Return [x, y] of the center of cell containing provided text 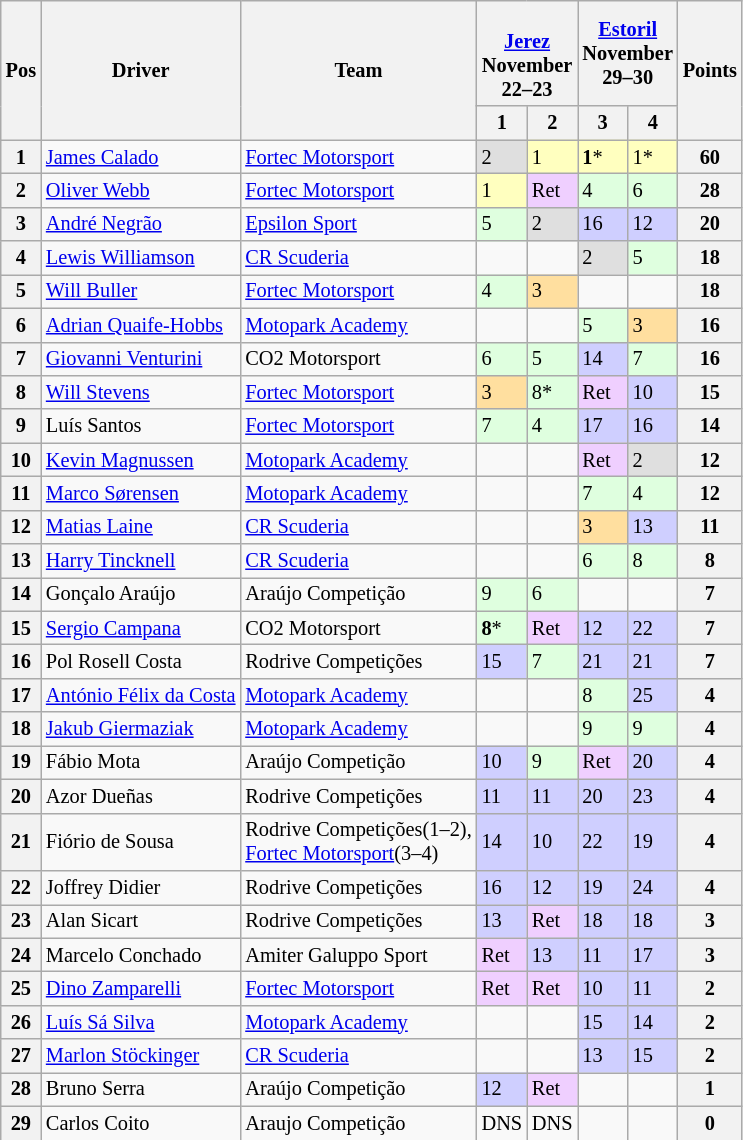
Gonçalo Araújo [140, 594]
Bruno Serra [140, 1089]
Driver [140, 70]
Giovanni Venturini [140, 359]
26 [21, 1022]
Points [710, 70]
Joffrey Didier [140, 887]
Fiório de Sousa [140, 842]
Epsilon Sport [358, 224]
Will Stevens [140, 392]
Dino Zamparelli [140, 988]
Pol Rosell Costa [140, 661]
Marco Sørensen [140, 493]
0 [710, 1123]
Luís Santos [140, 426]
Rodrive Competições(1–2),Fortec Motorsport(3–4) [358, 842]
29 [21, 1123]
JerezNovember 22–23 [528, 53]
Alan Sicart [140, 921]
Oliver Webb [140, 190]
James Calado [140, 157]
EstorilNovember 29–30 [628, 53]
Amiter Galuppo Sport [358, 955]
Azor Dueñas [140, 796]
Adrian Quaife-Hobbs [140, 325]
Araujo Competição [358, 1123]
Marlon Stöckinger [140, 1056]
Will Buller [140, 291]
Luís Sá Silva [140, 1022]
Harry Tincknell [140, 561]
André Negrão [140, 224]
Sergio Campana [140, 628]
60 [710, 157]
27 [21, 1056]
Matias Laine [140, 527]
Fábio Mota [140, 762]
Marcelo Conchado [140, 955]
Jakub Giermaziak [140, 729]
Team [358, 70]
Carlos Coito [140, 1123]
Kevin Magnussen [140, 460]
Pos [21, 70]
António Félix da Costa [140, 695]
Lewis Williamson [140, 258]
